Return [x, y] of the center of cell containing provided text 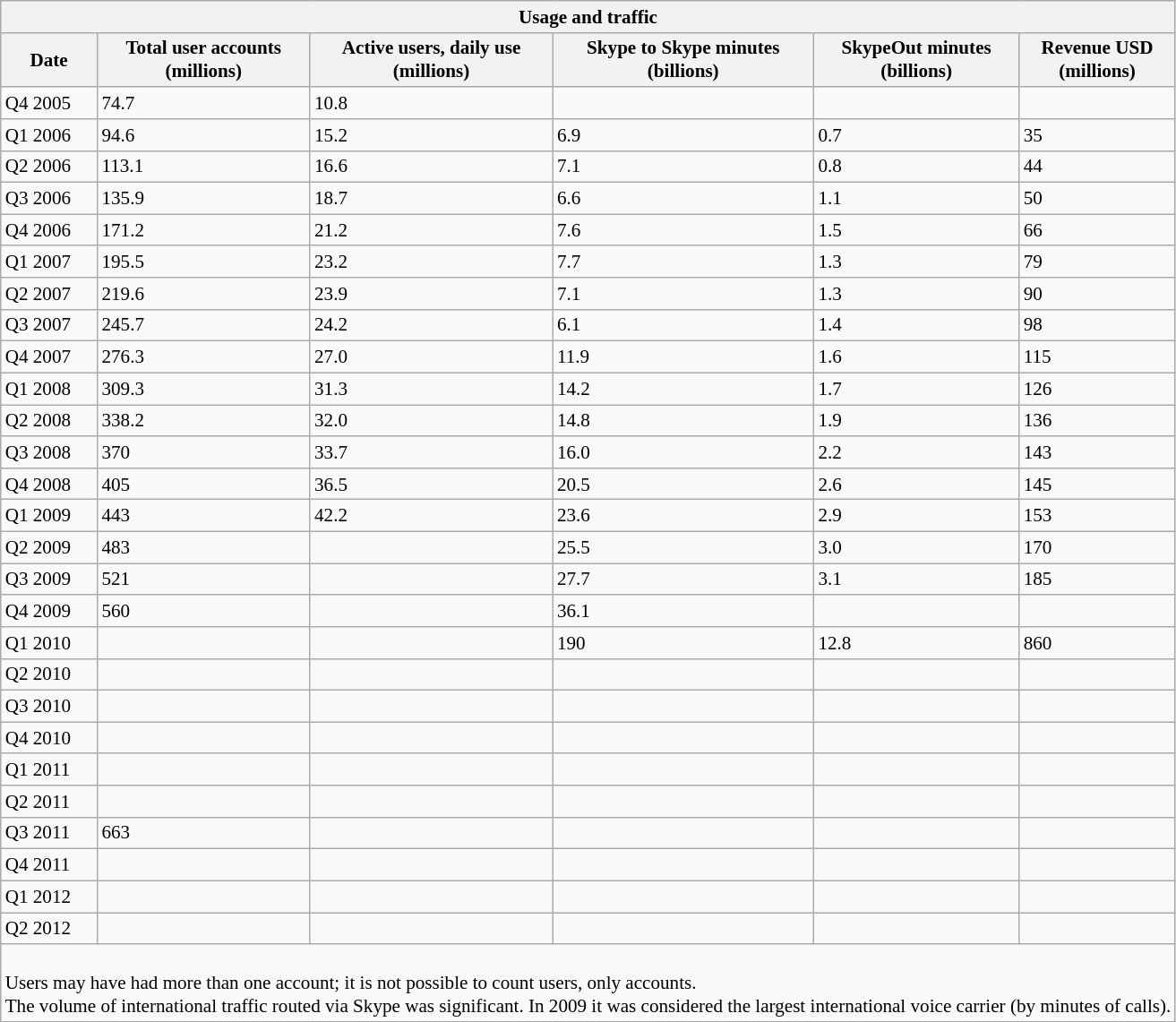
3.0 [917, 546]
560 [203, 611]
2.2 [917, 451]
1.9 [917, 421]
185 [1098, 579]
143 [1098, 451]
Q3 2009 [49, 579]
Q1 2011 [49, 769]
Q1 2010 [49, 643]
0.7 [917, 134]
Usage and traffic [588, 16]
Skype to Skype minutes(billions) [683, 59]
245.7 [203, 324]
405 [203, 484]
44 [1098, 167]
Total user accounts(millions) [203, 59]
Q2 2010 [49, 674]
219.6 [203, 294]
23.9 [432, 294]
663 [203, 833]
Q1 2006 [49, 134]
Active users, daily use(millions) [432, 59]
Q4 2010 [49, 738]
0.8 [917, 167]
153 [1098, 516]
Q1 2009 [49, 516]
16.0 [683, 451]
11.9 [683, 356]
276.3 [203, 356]
Q4 2005 [49, 102]
94.6 [203, 134]
27.7 [683, 579]
1.6 [917, 356]
31.3 [432, 389]
32.0 [432, 421]
6.6 [683, 199]
126 [1098, 389]
16.6 [432, 167]
10.8 [432, 102]
Q4 2006 [49, 229]
25.5 [683, 546]
1.1 [917, 199]
Q3 2008 [49, 451]
24.2 [432, 324]
Q2 2009 [49, 546]
1.4 [917, 324]
33.7 [432, 451]
7.6 [683, 229]
113.1 [203, 167]
2.6 [917, 484]
309.3 [203, 389]
Q1 2012 [49, 896]
3.1 [917, 579]
Q3 2011 [49, 833]
SkypeOut minutes(billions) [917, 59]
6.9 [683, 134]
6.1 [683, 324]
14.8 [683, 421]
1.5 [917, 229]
50 [1098, 199]
42.2 [432, 516]
Q1 2007 [49, 262]
190 [683, 643]
145 [1098, 484]
443 [203, 516]
Q2 2008 [49, 421]
74.7 [203, 102]
14.2 [683, 389]
90 [1098, 294]
195.5 [203, 262]
Q2 2012 [49, 928]
Q3 2006 [49, 199]
521 [203, 579]
36.1 [683, 611]
12.8 [917, 643]
860 [1098, 643]
23.2 [432, 262]
Q2 2007 [49, 294]
Q2 2011 [49, 801]
370 [203, 451]
Q4 2011 [49, 865]
136 [1098, 421]
79 [1098, 262]
66 [1098, 229]
Q4 2009 [49, 611]
171.2 [203, 229]
135.9 [203, 199]
21.2 [432, 229]
35 [1098, 134]
Q4 2007 [49, 356]
2.9 [917, 516]
170 [1098, 546]
Q2 2006 [49, 167]
Revenue USD(millions) [1098, 59]
20.5 [683, 484]
Q3 2010 [49, 706]
15.2 [432, 134]
338.2 [203, 421]
Q3 2007 [49, 324]
115 [1098, 356]
23.6 [683, 516]
483 [203, 546]
98 [1098, 324]
27.0 [432, 356]
Date [49, 59]
1.7 [917, 389]
7.7 [683, 262]
Q4 2008 [49, 484]
18.7 [432, 199]
36.5 [432, 484]
Q1 2008 [49, 389]
